Scan for the cell matching the given text and deliver its [X, Y] coordinate at center. 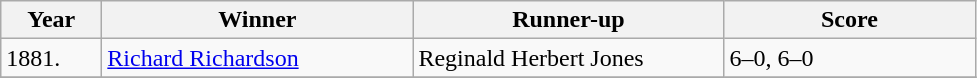
Winner [258, 20]
6–0, 6–0 [850, 58]
Score [850, 20]
1881. [52, 58]
Richard Richardson [258, 58]
Reginald Herbert Jones [568, 58]
Runner-up [568, 20]
Year [52, 20]
